Identify which cell holds the provided text, then report its [x, y] central coordinate. 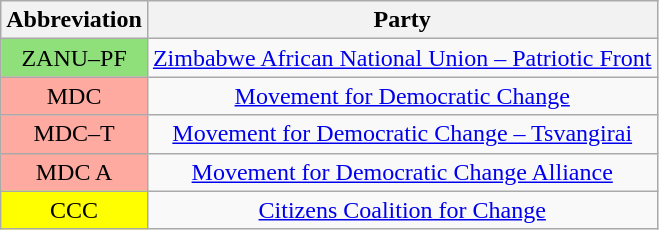
ZANU–PF [74, 58]
MDC–T [74, 134]
Party [402, 20]
Movement for Democratic Change Alliance [402, 172]
Movement for Democratic Change [402, 96]
Abbreviation [74, 20]
CCC [74, 210]
Movement for Democratic Change – Tsvangirai [402, 134]
MDC [74, 96]
MDC A [74, 172]
Zimbabwe African National Union – Patriotic Front [402, 58]
Citizens Coalition for Change [402, 210]
